Pinpoint the cell where the given text exists, returning its (X, Y) midpoint coordinate. 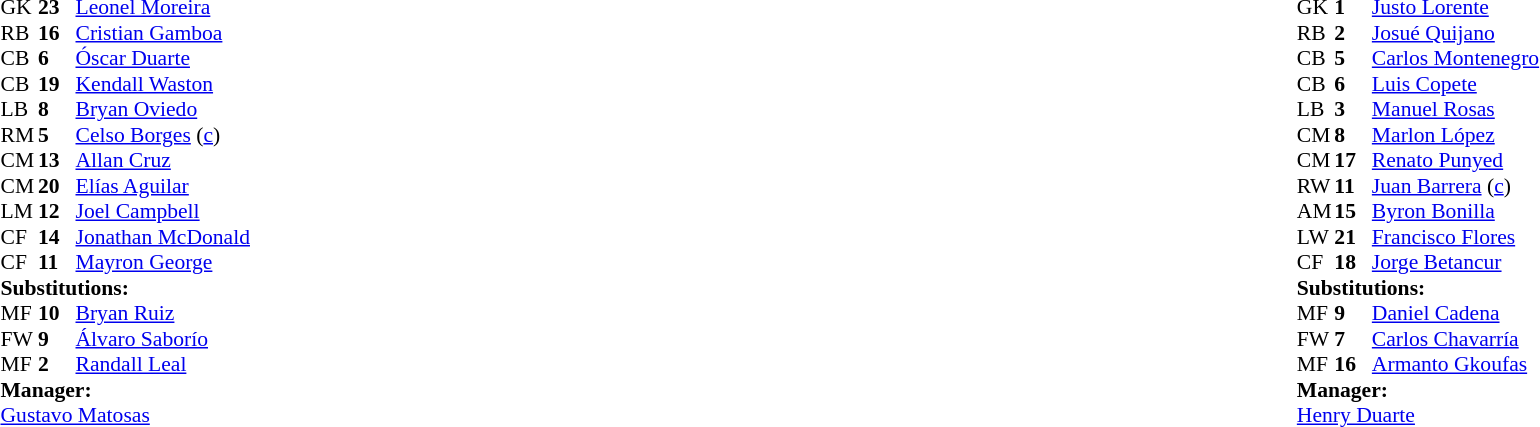
Joel Campbell (163, 211)
Jonathan McDonald (163, 237)
Francisco Flores (1456, 237)
Kendall Waston (163, 84)
21 (1353, 237)
Manuel Rosas (1456, 109)
Carlos Montenegro (1456, 59)
Mayron George (163, 263)
Jorge Betancur (1456, 263)
Juan Barrera (c) (1456, 186)
Bryan Ruiz (163, 313)
LW (1316, 237)
Bryan Oviedo (163, 109)
Cristian Gamboa (163, 33)
Armanto Gkoufas (1456, 365)
Renato Punyed (1456, 161)
Randall Leal (163, 365)
10 (57, 313)
Óscar Duarte (163, 59)
Elías Aguilar (163, 186)
RM (19, 135)
AM (1316, 211)
Josué Quijano (1456, 33)
18 (1353, 263)
Marlon López (1456, 135)
7 (1353, 339)
Celso Borges (c) (163, 135)
15 (1353, 211)
LM (19, 211)
3 (1353, 109)
Luis Copete (1456, 84)
Carlos Chavarría (1456, 339)
14 (57, 237)
Álvaro Saborío (163, 339)
Allan Cruz (163, 161)
Daniel Cadena (1456, 313)
13 (57, 161)
RW (1316, 186)
12 (57, 211)
20 (57, 186)
17 (1353, 161)
19 (57, 84)
Byron Bonilla (1456, 211)
